Pinpoint the cell where the given text exists, returning its [X, Y] midpoint coordinate. 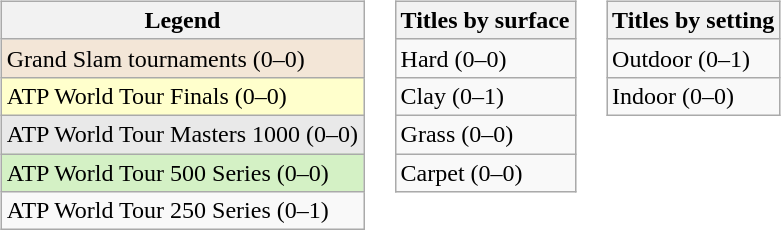
Carpet (0–0) [485, 173]
Titles by setting [694, 20]
ATP World Tour 250 Series (0–1) [182, 211]
Outdoor (0–1) [694, 58]
Titles by surface [485, 20]
ATP World Tour Masters 1000 (0–0) [182, 134]
Legend [182, 20]
Grass (0–0) [485, 134]
Clay (0–1) [485, 96]
Grand Slam tournaments (0–0) [182, 58]
ATP World Tour 500 Series (0–0) [182, 173]
ATP World Tour Finals (0–0) [182, 96]
Hard (0–0) [485, 58]
Indoor (0–0) [694, 96]
